From the cell containing the given text, extract its center point as (x, y) coordinate. 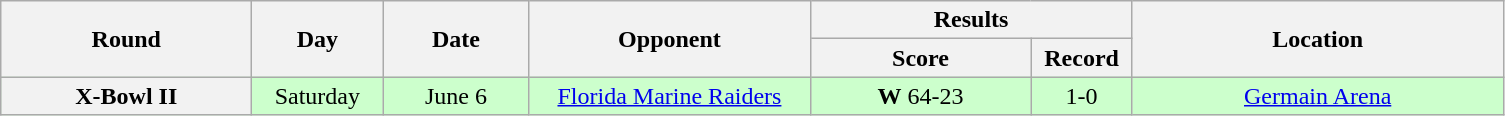
Round (126, 39)
Date (456, 39)
Day (318, 39)
Germain Arena (1318, 96)
June 6 (456, 96)
Results (971, 20)
X-Bowl II (126, 96)
Saturday (318, 96)
Florida Marine Raiders (670, 96)
W 64-23 (920, 96)
1-0 (1082, 96)
Score (920, 58)
Opponent (670, 39)
Record (1082, 58)
Location (1318, 39)
